Locate the cell with the specified text and output its (X, Y) center coordinate. 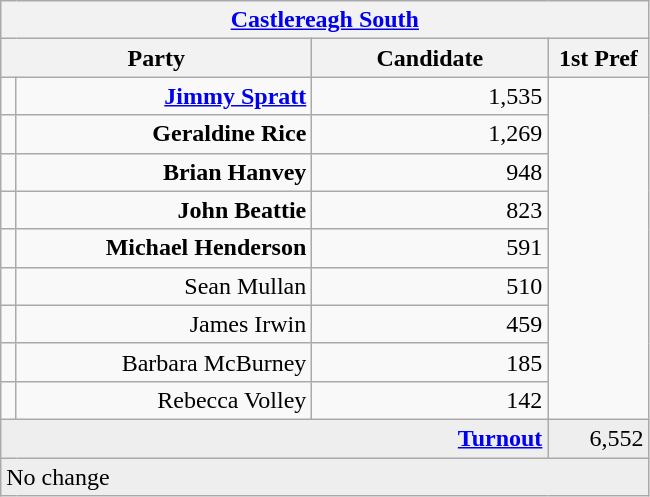
James Irwin (164, 324)
948 (430, 172)
Sean Mullan (164, 286)
1st Pref (598, 58)
John Beattie (164, 210)
6,552 (598, 438)
Geraldine Rice (164, 134)
Party (156, 58)
Castlereagh South (325, 20)
Brian Hanvey (164, 172)
Rebecca Volley (164, 400)
No change (325, 477)
Barbara McBurney (164, 362)
459 (430, 324)
591 (430, 248)
Jimmy Spratt (164, 96)
1,535 (430, 96)
Michael Henderson (164, 248)
Candidate (430, 58)
510 (430, 286)
1,269 (430, 134)
185 (430, 362)
Turnout (274, 438)
142 (430, 400)
823 (430, 210)
